Locate the cell with the specified text and output its [x, y] center coordinate. 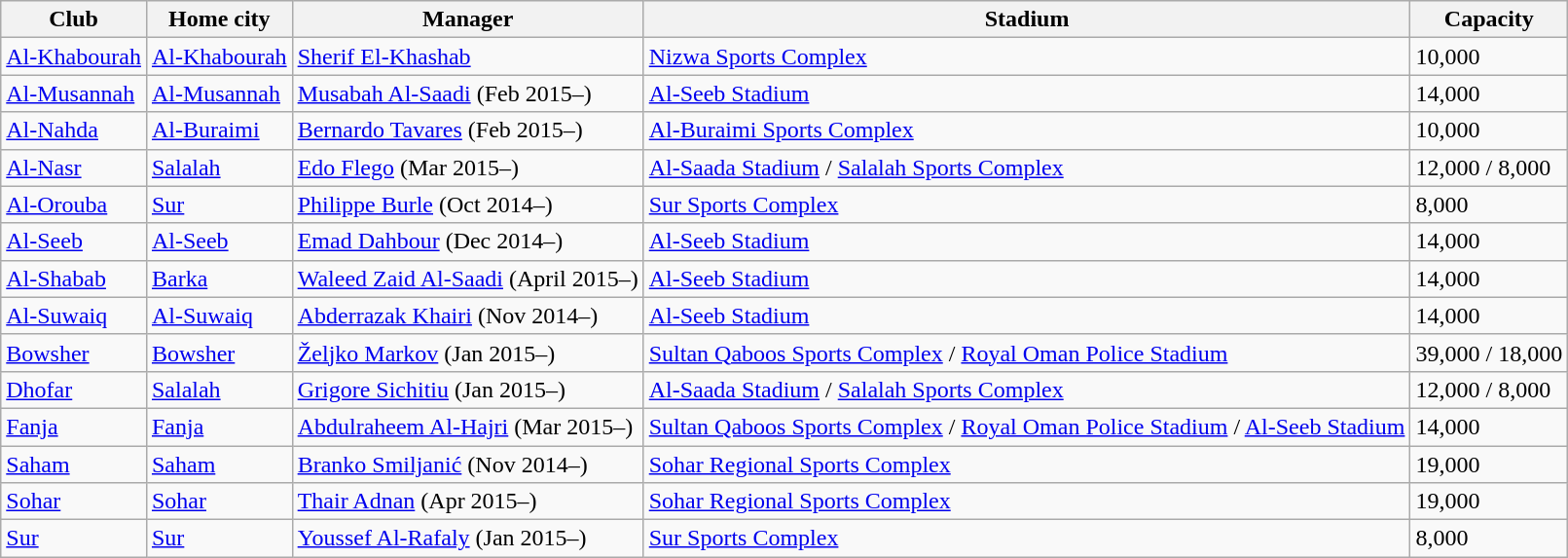
Edo Flego (Mar 2015–) [467, 167]
Stadium [1027, 19]
Branko Smiljanić (Nov 2014–) [467, 465]
Sultan Qaboos Sports Complex / Royal Oman Police Stadium [1027, 353]
Youssef Al-Rafaly (Jan 2015–) [467, 539]
Thair Adnan (Apr 2015–) [467, 502]
Al-Buraimi Sports Complex [1027, 130]
Home city [219, 19]
Al-Nasr [74, 167]
Al-Buraimi [219, 130]
Manager [467, 19]
Željko Markov (Jan 2015–) [467, 353]
Philippe Burle (Oct 2014–) [467, 205]
Abdulraheem Al-Hajri (Mar 2015–) [467, 427]
Al-Shabab [74, 279]
Sherif El-Khashab [467, 56]
Capacity [1489, 19]
Bernardo Tavares (Feb 2015–) [467, 130]
Grigore Sichitiu (Jan 2015–) [467, 390]
Al-Orouba [74, 205]
Sultan Qaboos Sports Complex / Royal Oman Police Stadium / Al-Seeb Stadium [1027, 427]
Al-Nahda [74, 130]
Club [74, 19]
Nizwa Sports Complex [1027, 56]
Emad Dahbour (Dec 2014–) [467, 242]
39,000 / 18,000 [1489, 353]
Barka [219, 279]
Musabah Al-Saadi (Feb 2015–) [467, 93]
Waleed Zaid Al-Saadi (April 2015–) [467, 279]
Abderrazak Khairi (Nov 2014–) [467, 316]
Dhofar [74, 390]
